Detect which cell encompasses the target text, then output its (x, y) center coordinate. 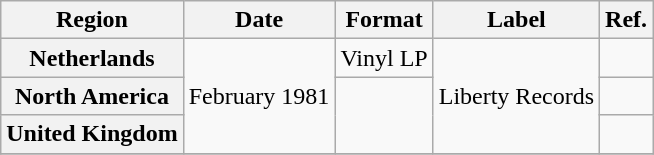
Date (259, 20)
United Kingdom (92, 134)
Ref. (626, 20)
Netherlands (92, 58)
February 1981 (259, 96)
Region (92, 20)
North America (92, 96)
Label (516, 20)
Vinyl LP (384, 58)
Format (384, 20)
Liberty Records (516, 96)
